Determine the [X, Y] coordinate at the center of the cell enclosing the given text.  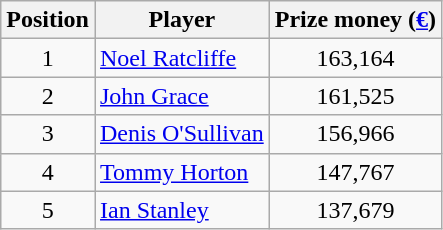
156,966 [355, 134]
Ian Stanley [182, 210]
1 [48, 58]
Noel Ratcliffe [182, 58]
Denis O'Sullivan [182, 134]
4 [48, 172]
3 [48, 134]
Tommy Horton [182, 172]
Position [48, 20]
John Grace [182, 96]
161,525 [355, 96]
Player [182, 20]
163,164 [355, 58]
2 [48, 96]
Prize money (€) [355, 20]
137,679 [355, 210]
147,767 [355, 172]
5 [48, 210]
